Extract the (x, y) coordinate from the center of the cell holding the provided text.  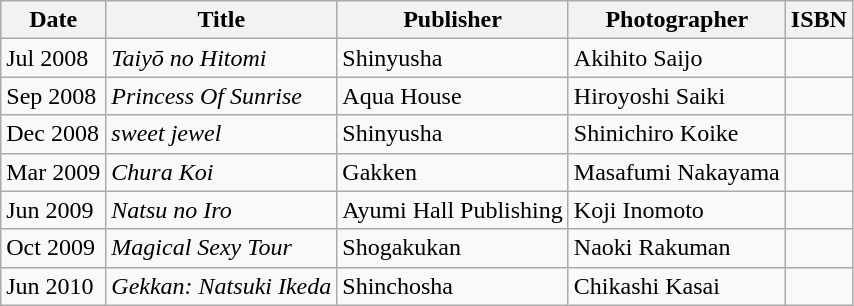
Jun 2009 (54, 210)
Koji Inomoto (676, 210)
Masafumi Nakayama (676, 172)
Aqua House (453, 96)
Princess Of Sunrise (222, 96)
Taiyō no Hitomi (222, 58)
Hiroyoshi Saiki (676, 96)
Date (54, 20)
Shinchosha (453, 286)
Gekkan: Natsuki Ikeda (222, 286)
Naoki Rakuman (676, 248)
Title (222, 20)
Chura Koi (222, 172)
Shinichiro Koike (676, 134)
Magical Sexy Tour (222, 248)
Ayumi Hall Publishing (453, 210)
Photographer (676, 20)
Sep 2008 (54, 96)
Akihito Saijo (676, 58)
Publisher (453, 20)
Jul 2008 (54, 58)
Dec 2008 (54, 134)
Chikashi Kasai (676, 286)
sweet jewel (222, 134)
Gakken (453, 172)
Shogakukan (453, 248)
Jun 2010 (54, 286)
ISBN (818, 20)
Oct 2009 (54, 248)
Natsu no Iro (222, 210)
Mar 2009 (54, 172)
